Find where the given text appears and provide that cell's center as (X, Y) coordinate. 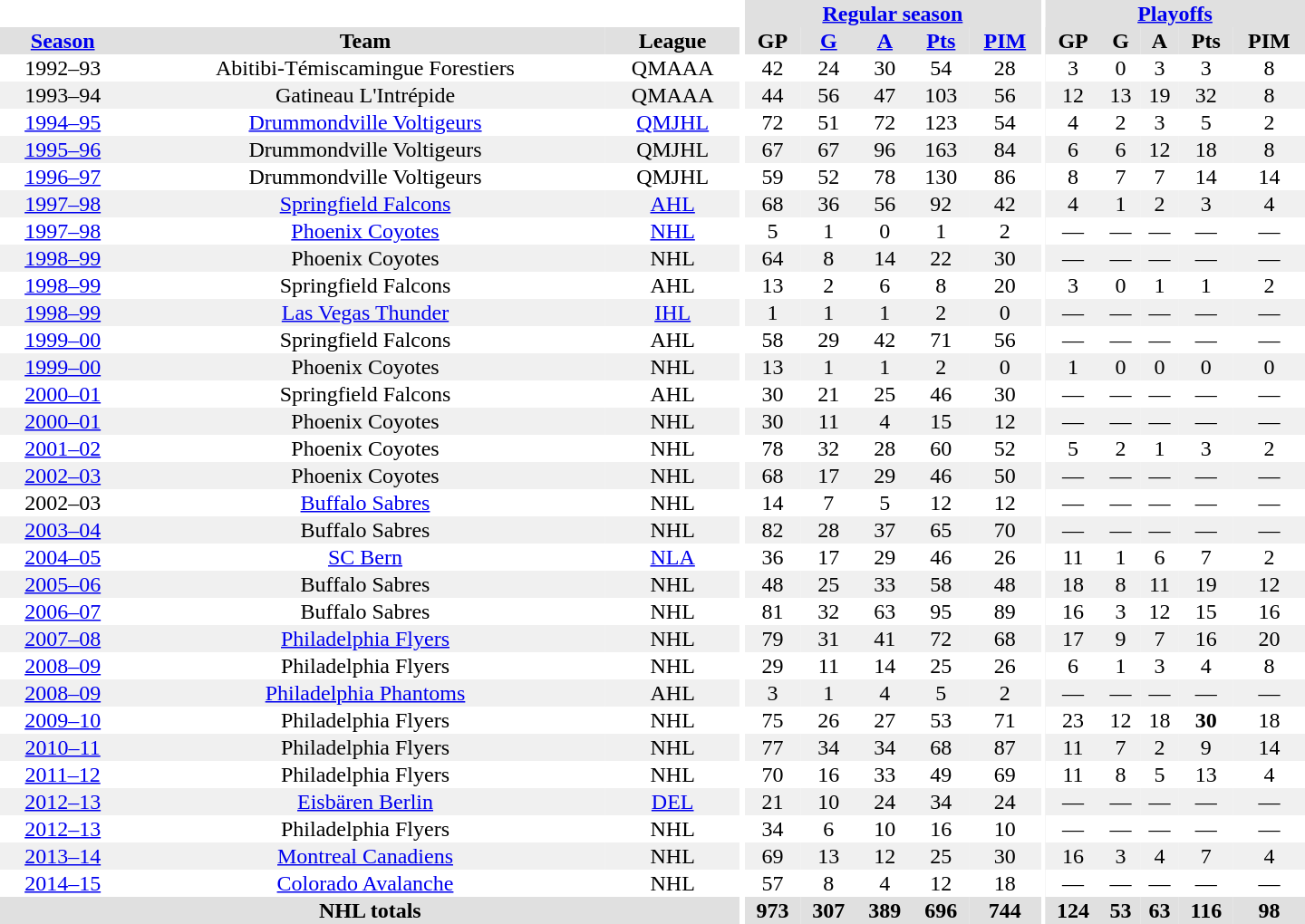
92 (941, 204)
2013–14 (63, 856)
Colorado Avalanche (364, 883)
95 (941, 611)
2009–10 (63, 720)
2003–04 (63, 530)
89 (1004, 611)
696 (941, 910)
1992–93 (63, 68)
57 (772, 883)
1995–96 (63, 149)
SC Bern (364, 557)
81 (772, 611)
Season (63, 41)
1994–95 (63, 122)
Gatineau L'Intrépide (364, 95)
49 (941, 775)
124 (1073, 910)
NHL totals (370, 910)
65 (941, 530)
163 (941, 149)
41 (884, 639)
96 (884, 149)
86 (1004, 177)
51 (828, 122)
DEL (672, 802)
IHL (672, 313)
Las Vegas Thunder (364, 313)
Montreal Canadiens (364, 856)
22 (941, 258)
2005–06 (63, 584)
44 (772, 95)
2006–07 (63, 611)
2014–15 (63, 883)
973 (772, 910)
59 (772, 177)
79 (772, 639)
389 (884, 910)
103 (941, 95)
Playoffs (1174, 14)
Team (364, 41)
75 (772, 720)
NLA (672, 557)
Eisbären Berlin (364, 802)
47 (884, 95)
130 (941, 177)
2011–12 (63, 775)
64 (772, 258)
31 (828, 639)
84 (1004, 149)
744 (1004, 910)
1996–97 (63, 177)
98 (1269, 910)
123 (941, 122)
60 (941, 448)
2007–08 (63, 639)
2001–02 (63, 448)
37 (884, 530)
Regular season (892, 14)
27 (884, 720)
82 (772, 530)
2010–11 (63, 747)
Abitibi-Témiscamingue Forestiers (364, 68)
87 (1004, 747)
307 (828, 910)
Philadelphia Phantoms (364, 693)
77 (772, 747)
116 (1206, 910)
2004–05 (63, 557)
1993–94 (63, 95)
League (672, 41)
50 (1004, 476)
23 (1073, 720)
